Return the [X, Y] coordinate for the center point of the cell that contains the specified text.  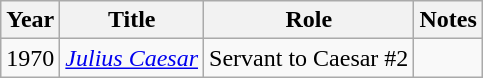
Title [132, 20]
1970 [30, 58]
Role [309, 20]
Servant to Caesar #2 [309, 58]
Year [30, 20]
Julius Caesar [132, 58]
Notes [448, 20]
